Determine the [X, Y] coordinate at the center of the cell enclosing the given text.  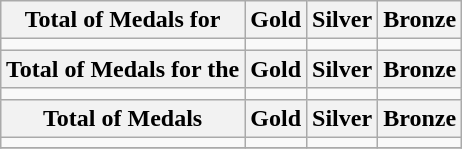
Total of Medals for [122, 20]
Total of Medals for the [122, 69]
Total of Medals [122, 118]
